Extract the [X, Y] coordinate from the center of the cell holding the provided text.  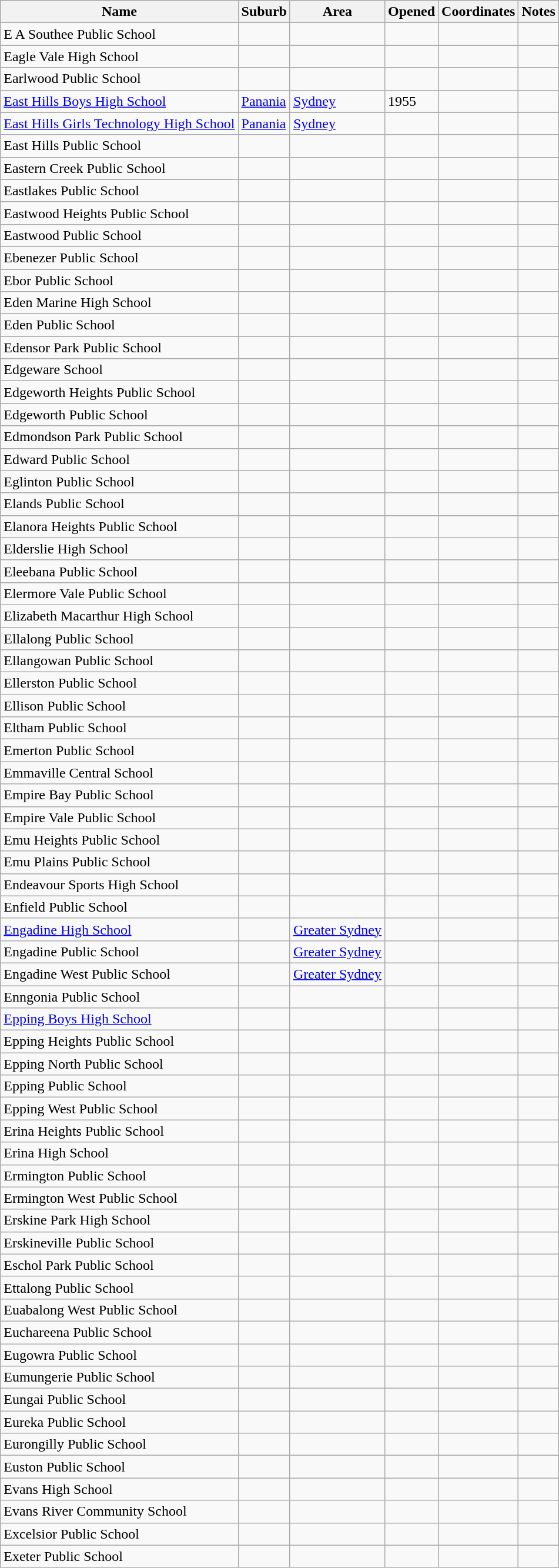
Edgeworth Public School [119, 415]
Eltham Public School [119, 728]
Emu Plains Public School [119, 862]
Enngonia Public School [119, 997]
Euston Public School [119, 1467]
Epping North Public School [119, 1064]
Area [337, 12]
Emmaville Central School [119, 773]
Elands Public School [119, 504]
Elizabeth Macarthur High School [119, 616]
Earlwood Public School [119, 79]
Ebenezer Public School [119, 258]
Emu Heights Public School [119, 840]
Edgeworth Heights Public School [119, 392]
Empire Bay Public School [119, 795]
Elermore Vale Public School [119, 593]
Exeter Public School [119, 1556]
Eurongilly Public School [119, 1444]
Emerton Public School [119, 750]
Edmondson Park Public School [119, 437]
Epping Boys High School [119, 1019]
E A Southee Public School [119, 34]
Erskineville Public School [119, 1243]
Elanora Heights Public School [119, 526]
Ellalong Public School [119, 638]
Elderslie High School [119, 549]
Engadine High School [119, 929]
East Hills Public School [119, 146]
Coordinates [478, 12]
Eagle Vale High School [119, 56]
Ellerston Public School [119, 683]
Edensor Park Public School [119, 348]
Ebor Public School [119, 281]
Epping Heights Public School [119, 1042]
Eumungerie Public School [119, 1377]
Eastern Creek Public School [119, 168]
Edward Public School [119, 459]
Erina Heights Public School [119, 1131]
Engadine Public School [119, 952]
Ermington Public School [119, 1176]
Eden Public School [119, 325]
Euabalong West Public School [119, 1310]
Endeavour Sports High School [119, 885]
Evans High School [119, 1489]
Euchareena Public School [119, 1332]
Eglinton Public School [119, 482]
Eastwood Heights Public School [119, 213]
Ellangowan Public School [119, 661]
Empire Vale Public School [119, 818]
Excelsior Public School [119, 1534]
Ermington West Public School [119, 1198]
Erina High School [119, 1153]
Engadine West Public School [119, 974]
East Hills Girls Technology High School [119, 124]
Opened [411, 12]
Eden Marine High School [119, 303]
Name [119, 12]
Ellison Public School [119, 706]
Eleebana Public School [119, 571]
Eschol Park Public School [119, 1265]
Enfield Public School [119, 907]
Erskine Park High School [119, 1220]
East Hills Boys High School [119, 101]
Eastwood Public School [119, 235]
Evans River Community School [119, 1512]
Notes [538, 12]
1955 [411, 101]
Ettalong Public School [119, 1287]
Edgeware School [119, 370]
Epping Public School [119, 1086]
Eureka Public School [119, 1422]
Epping West Public School [119, 1109]
Eungai Public School [119, 1400]
Eastlakes Public School [119, 191]
Eugowra Public School [119, 1355]
Suburb [264, 12]
